Return the [X, Y] coordinate for the center point of the cell that contains the specified text.  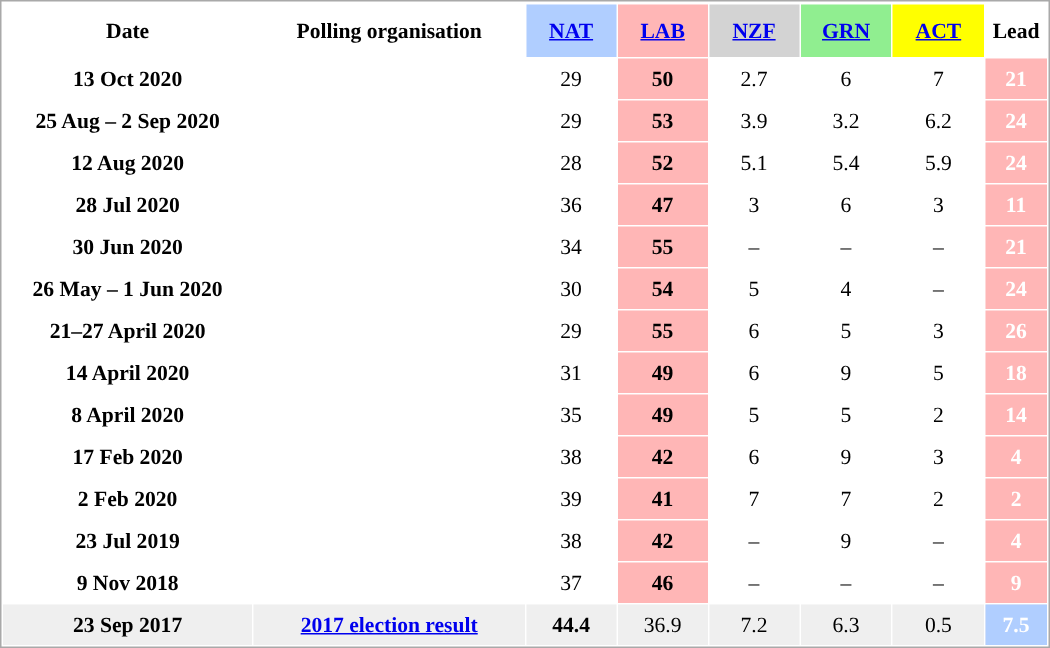
Polling organisation [390, 30]
28 [571, 162]
7.5 [1016, 624]
2.7 [754, 78]
NZF [754, 30]
GRN [846, 30]
36.9 [663, 624]
23 Sep 2017 [128, 624]
Lead [1016, 30]
8 April 2020 [128, 414]
18 [1016, 372]
LAB [663, 30]
3.2 [846, 120]
7.2 [754, 624]
5.9 [938, 162]
ACT [938, 30]
NAT [571, 30]
0.5 [938, 624]
21–27 April 2020 [128, 330]
50 [663, 78]
36 [571, 204]
9 Nov 2018 [128, 582]
46 [663, 582]
5.4 [846, 162]
34 [571, 246]
3.9 [754, 120]
Date [128, 30]
11 [1016, 204]
5.1 [754, 162]
26 [1016, 330]
23 Jul 2019 [128, 540]
26 May – 1 Jun 2020 [128, 288]
28 Jul 2020 [128, 204]
14 April 2020 [128, 372]
25 Aug – 2 Sep 2020 [128, 120]
47 [663, 204]
2017 election result [390, 624]
2 Feb 2020 [128, 498]
52 [663, 162]
17 Feb 2020 [128, 456]
39 [571, 498]
30 [571, 288]
53 [663, 120]
12 Aug 2020 [128, 162]
35 [571, 414]
6.3 [846, 624]
44.4 [571, 624]
54 [663, 288]
6.2 [938, 120]
31 [571, 372]
14 [1016, 414]
13 Oct 2020 [128, 78]
37 [571, 582]
41 [663, 498]
30 Jun 2020 [128, 246]
